Provide the [X, Y] coordinate of the cell's center where the given text is located.  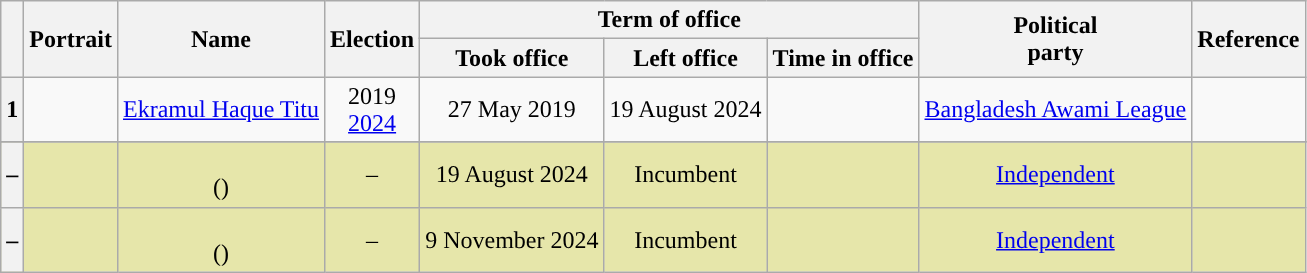
9 November 2024 [512, 240]
Bangladesh Awami League [1056, 110]
Time in office [843, 58]
Took office [512, 58]
Election [372, 39]
1 [12, 110]
20192024 [372, 110]
Ekramul Haque Titu [220, 110]
Portrait [71, 39]
Reference [1248, 39]
Left office [686, 58]
Term of office [670, 20]
27 May 2019 [512, 110]
Name [220, 39]
Political party [1056, 39]
